Pinpoint the cell where the given text exists, returning its (X, Y) midpoint coordinate. 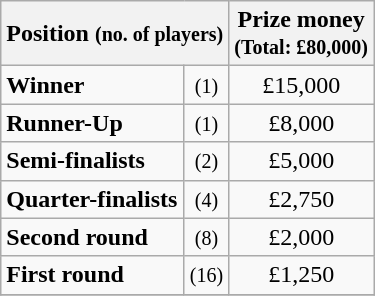
£2,750 (302, 199)
(16) (206, 275)
£5,000 (302, 161)
Quarter-finalists (92, 199)
Runner-Up (92, 123)
Winner (92, 85)
Prize money(Total: £80,000) (302, 34)
First round (92, 275)
£1,250 (302, 275)
(2) (206, 161)
Second round (92, 237)
(8) (206, 237)
£15,000 (302, 85)
Position (no. of players) (115, 34)
(4) (206, 199)
Semi-finalists (92, 161)
£2,000 (302, 237)
£8,000 (302, 123)
